Pinpoint the cell where the given text exists, returning its (X, Y) midpoint coordinate. 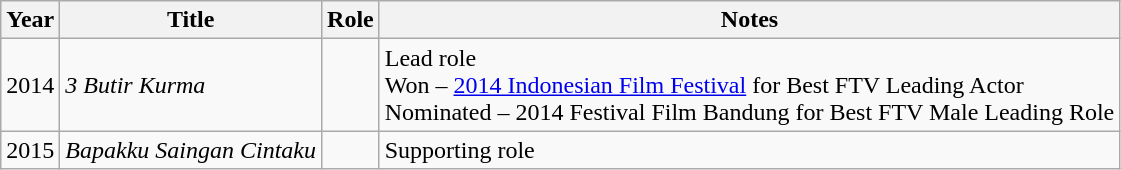
Lead role Won – 2014 Indonesian Film Festival for Best FTV Leading ActorNominated – 2014 Festival Film Bandung for Best FTV Male Leading Role (750, 85)
2014 (30, 85)
Supporting role (750, 150)
2015 (30, 150)
Notes (750, 20)
Bapakku Saingan Cintaku (191, 150)
3 Butir Kurma (191, 85)
Year (30, 20)
Title (191, 20)
Role (351, 20)
